Detect which cell encompasses the target text, then output its [X, Y] center coordinate. 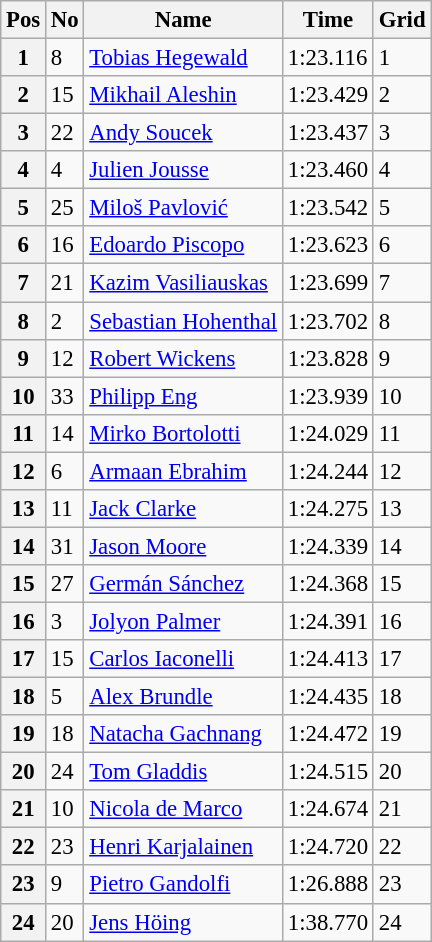
1:24.029 [328, 433]
Henri Karjalainen [184, 847]
1:23.542 [328, 208]
Tobias Hegewald [184, 58]
1:24.674 [328, 809]
Sebastian Hohenthal [184, 321]
Carlos Iaconelli [184, 659]
1:24.244 [328, 471]
Armaan Ebrahim [184, 471]
Alex Brundle [184, 697]
1:23.623 [328, 245]
Philipp Eng [184, 396]
Jens Höing [184, 922]
Julien Jousse [184, 170]
1:23.429 [328, 95]
Miloš Pavlović [184, 208]
Grid [402, 20]
Pos [24, 20]
Kazim Vasiliauskas [184, 283]
1:23.437 [328, 133]
1:24.720 [328, 847]
Edoardo Piscopo [184, 245]
31 [65, 546]
Natacha Gachnang [184, 734]
25 [65, 208]
27 [65, 584]
Jack Clarke [184, 509]
Robert Wickens [184, 358]
1:24.275 [328, 509]
1:23.460 [328, 170]
Germán Sánchez [184, 584]
Pietro Gandolfi [184, 885]
Andy Soucek [184, 133]
1:23.939 [328, 396]
1:23.828 [328, 358]
1:24.515 [328, 772]
Jason Moore [184, 546]
Mirko Bortolotti [184, 433]
1:23.699 [328, 283]
Time [328, 20]
1:24.413 [328, 659]
1:24.339 [328, 546]
Nicola de Marco [184, 809]
1:23.702 [328, 321]
1:23.116 [328, 58]
Mikhail Aleshin [184, 95]
Jolyon Palmer [184, 621]
No [65, 20]
33 [65, 396]
1:24.472 [328, 734]
1:24.435 [328, 697]
Name [184, 20]
Tom Gladdis [184, 772]
1:26.888 [328, 885]
1:38.770 [328, 922]
1:24.368 [328, 584]
1:24.391 [328, 621]
